Output the [x, y] coordinate of the center of the cell containing the given text.  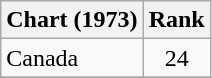
24 [176, 58]
Canada [72, 58]
Chart (1973) [72, 20]
Rank [176, 20]
